Extract the [X, Y] coordinate from the center of the cell holding the provided text.  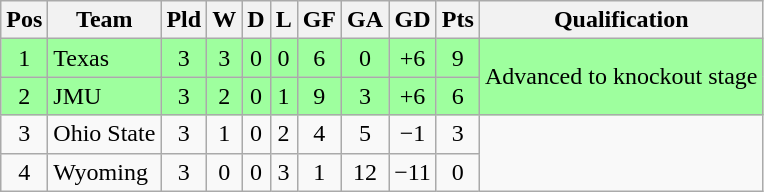
−11 [413, 172]
Qualification [621, 20]
12 [366, 172]
Wyoming [104, 172]
Ohio State [104, 134]
5 [366, 134]
JMU [104, 96]
Texas [104, 58]
GA [366, 20]
Pts [458, 20]
GF [319, 20]
Pld [184, 20]
W [224, 20]
−1 [413, 134]
Team [104, 20]
GD [413, 20]
L [284, 20]
D [256, 20]
Pos [24, 20]
Advanced to knockout stage [621, 77]
